Locate the cell with the specified text and output its [x, y] center coordinate. 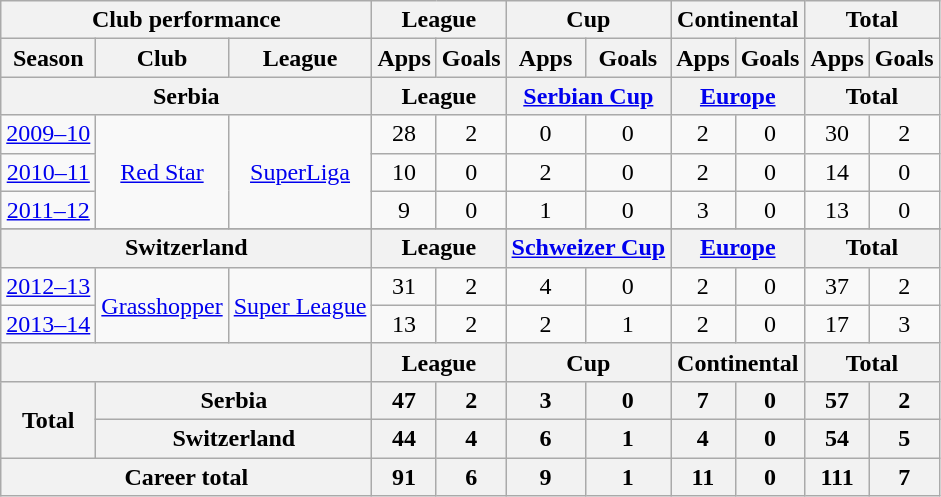
14 [837, 172]
Super League [300, 305]
Schweizer Cup [588, 248]
Grasshopper [162, 305]
47 [404, 400]
111 [837, 477]
91 [404, 477]
5 [904, 438]
37 [837, 286]
Club performance [186, 20]
2011–12 [48, 210]
17 [837, 324]
Career total [186, 477]
SuperLiga [300, 172]
Red Star [162, 172]
44 [404, 438]
28 [404, 134]
10 [404, 172]
Serbian Cup [588, 96]
2009–10 [48, 134]
2013–14 [48, 324]
54 [837, 438]
11 [703, 477]
30 [837, 134]
2010–11 [48, 172]
57 [837, 400]
2012–13 [48, 286]
Season [48, 58]
Club [162, 58]
31 [404, 286]
